Pinpoint the cell where the given text exists, returning its (x, y) midpoint coordinate. 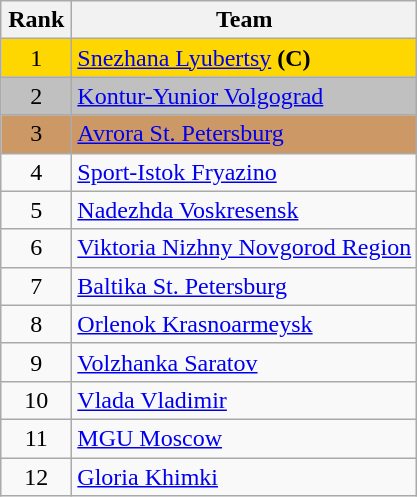
9 (36, 362)
Kontur-Yunior Volgograd (244, 96)
Volzhanka Saratov (244, 362)
Orlenok Krasnoarmeysk (244, 324)
Baltika St. Petersburg (244, 286)
10 (36, 400)
7 (36, 286)
1 (36, 58)
3 (36, 134)
4 (36, 172)
Team (244, 20)
Viktoria Nizhny Novgorod Region (244, 248)
8 (36, 324)
Avrora St. Petersburg (244, 134)
6 (36, 248)
11 (36, 438)
Rank (36, 20)
Snezhana Lyubertsy (C) (244, 58)
Gloria Khimki (244, 477)
5 (36, 210)
2 (36, 96)
Nadezhda Voskresensk (244, 210)
12 (36, 477)
MGU Moscow (244, 438)
Sport-Istok Fryazino (244, 172)
Vlada Vladimir (244, 400)
